Extract the (x, y) coordinate from the center of the cell holding the provided text.  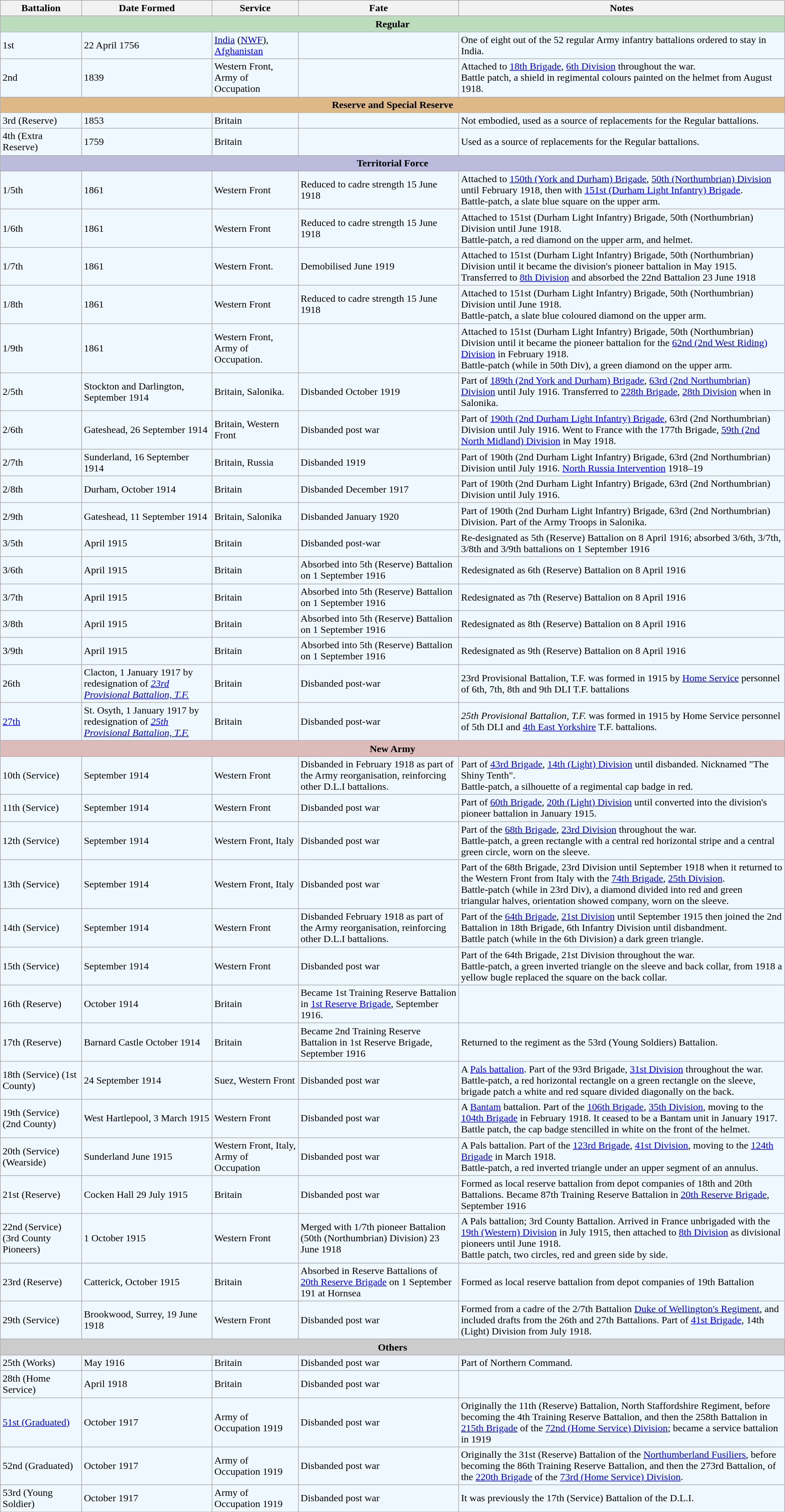
18th (Service) (1st County) (41, 1080)
Became 2nd Training Reserve Battalion in 1st Reserve Brigade, September 1916 (378, 1042)
Used as a source of replacements for the Regular battalions. (622, 142)
Redesignated as 6th (Reserve) Battalion on 8 April 1916 (622, 570)
Disbanded 1919 (378, 463)
1 October 1915 (147, 1238)
11th (Service) (41, 808)
Disbanded in February 1918 as part of the Army reorganisation, reinforcing other D.L.I battalions. (378, 775)
Barnard Castle October 1914 (147, 1042)
25th Provisional Battalion, T.F. was formed in 1915 by Home Service personnel of 5th DLI and 4th East Yorkshire T.F. battalions. (622, 721)
Part of 190th (2nd Durham Light Infantry) Brigade, 63rd (2nd Northumbrian) Division until July 1916. North Russia Intervention 1918–19 (622, 463)
One of eight out of the 52 regular Army infantry battalions ordered to stay in India. (622, 46)
Suez, Western Front (255, 1080)
1/5th (41, 190)
Cocken Hall 29 July 1915 (147, 1195)
23rd (Reserve) (41, 1282)
3/8th (41, 624)
Britain, Russia (255, 463)
Redesignated as 9th (Reserve) Battalion on 8 April 1916 (622, 651)
Merged with 1/7th pioneer Battalion (50th (Northumbrian) Division) 23 June 1918 (378, 1238)
Notes (622, 8)
Disbanded October 1919 (378, 392)
2/7th (41, 463)
Battalion (41, 8)
4th (Extra Reserve) (41, 142)
3/5th (41, 543)
53rd (Young Soldier) (41, 1498)
17th (Reserve) (41, 1042)
Part of Northern Command. (622, 1363)
Service (255, 8)
Regular (392, 24)
Others (392, 1347)
Catterick, October 1915 (147, 1282)
Returned to the regiment as the 53rd (Young Soldiers) Battalion. (622, 1042)
St. Osyth, 1 January 1917 by redesignation of 25th Provisional Battalion, T.F. (147, 721)
India (NWF), Afghanistan (255, 46)
26th (41, 683)
Part of 60th Brigade, 20th (Light) Division until converted into the division's pioneer battalion in January 1915. (622, 808)
13th (Service) (41, 884)
29th (Service) (41, 1320)
Clacton, 1 January 1917 by redesignation of 23rd Provisional Battalion, T.F. (147, 683)
Gateshead, 11 September 1914 (147, 517)
51st (Graduated) (41, 1422)
15th (Service) (41, 966)
Disbanded December 1917 (378, 489)
Attached to 18th Brigade, 6th Division throughout the war. Battle patch, a shield in regimental colours painted on the helmet from August 1918. (622, 78)
28th (Home Service) (41, 1384)
2/8th (41, 489)
2/9th (41, 517)
Territorial Force (392, 163)
Disbanded February 1918 as part of the Army reorganisation, reinforcing other D.L.I battalions. (378, 928)
1/6th (41, 228)
It was previously the 17th (Service) Battalion of the D.L.I. (622, 1498)
Britain, Salonika (255, 517)
14th (Service) (41, 928)
3rd (Reserve) (41, 120)
10th (Service) (41, 775)
Date Formed (147, 8)
West Hartlepool, 3 March 1915 (147, 1118)
Britain, Western Front (255, 430)
3/9th (41, 651)
Sunderland, 16 September 1914 (147, 463)
Western Front. (255, 266)
Stockton and Darlington, September 1914 (147, 392)
Brookwood, Surrey, 19 June 1918 (147, 1320)
1759 (147, 142)
12th (Service) (41, 840)
2nd (41, 78)
1/7th (41, 266)
25th (Works) (41, 1363)
1/8th (41, 304)
Fate (378, 8)
3/7th (41, 597)
Not embodied, used as a source of replacements for the Regular battalions. (622, 120)
52nd (Graduated) (41, 1466)
16th (Reserve) (41, 1004)
21st (Reserve) (41, 1195)
Re-designated as 5th (Reserve) Battalion on 8 April 1916; absorbed 3/6th, 3/7th, 3/8th and 3/9th battalions on 1 September 1916 (622, 543)
22 April 1756 (147, 46)
1839 (147, 78)
2/5th (41, 392)
1853 (147, 120)
Gateshead, 26 September 1914 (147, 430)
New Army (392, 748)
Became 1st Training Reserve Battalion in 1st Reserve Brigade, September 1916. (378, 1004)
19th (Service) (2nd County) (41, 1118)
1st (41, 46)
Absorbed in Reserve Battalions of 20th Reserve Brigade on 1 September 191 at Hornsea (378, 1282)
Redesignated as 7th (Reserve) Battalion on 8 April 1916 (622, 597)
Durham, October 1914 (147, 489)
2/6th (41, 430)
20th (Service) (Wearside) (41, 1156)
Western Front, Army of Occupation. (255, 349)
Sunderland June 1915 (147, 1156)
3/6th (41, 570)
27th (41, 721)
23rd Provisional Battalion, T.F. was formed in 1915 by Home Service personnel of 6th, 7th, 8th and 9th DLI T.F. battalions (622, 683)
Disbanded January 1920 (378, 517)
Britain, Salonika. (255, 392)
May 1916 (147, 1363)
Reserve and Special Reserve (392, 105)
24 September 1914 (147, 1080)
Western Front, Army of Occupation (255, 78)
Formed as local reserve battalion from depot companies of 19th Battalion (622, 1282)
22nd (Service) (3rd County Pioneers) (41, 1238)
Western Front, Italy, Army of Occupation (255, 1156)
Part of 190th (2nd Durham Light Infantry) Brigade, 63rd (2nd Northumbrian) Division. Part of the Army Troops in Salonika. (622, 517)
1/9th (41, 349)
Redesignated as 8th (Reserve) Battalion on 8 April 1916 (622, 624)
Part of 190th (2nd Durham Light Infantry) Brigade, 63rd (2nd Northumbrian) Division until July 1916. (622, 489)
Demobilised June 1919 (378, 266)
April 1918 (147, 1384)
October 1914 (147, 1004)
